From the cell containing the given text, extract its center point as [X, Y] coordinate. 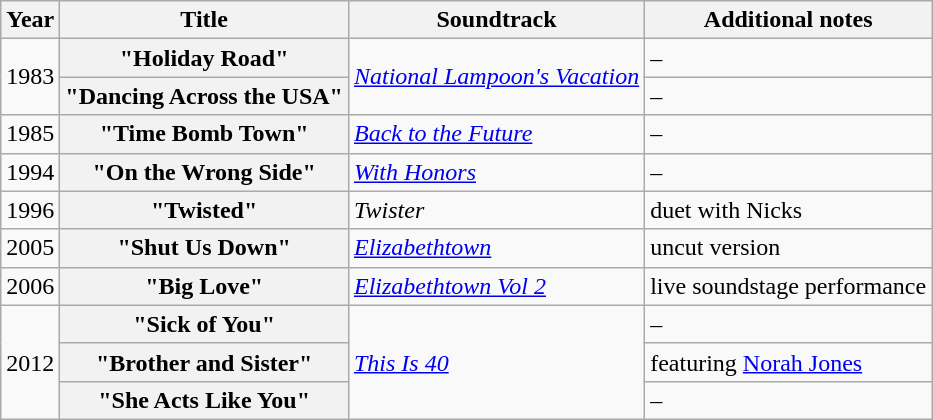
"Twisted" [204, 210]
1985 [30, 134]
Soundtrack [496, 20]
2005 [30, 248]
Elizabethtown [496, 248]
Twister [496, 210]
Additional notes [788, 20]
featuring Norah Jones [788, 362]
"Brother and Sister" [204, 362]
Elizabethtown Vol 2 [496, 286]
duet with Nicks [788, 210]
1996 [30, 210]
2006 [30, 286]
live soundstage performance [788, 286]
With Honors [496, 172]
Title [204, 20]
This Is 40 [496, 362]
uncut version [788, 248]
1994 [30, 172]
"Shut Us Down" [204, 248]
"She Acts Like You" [204, 400]
"Sick of You" [204, 324]
2012 [30, 362]
"Holiday Road" [204, 58]
National Lampoon's Vacation [496, 77]
Year [30, 20]
"Dancing Across the USA" [204, 96]
1983 [30, 77]
Back to the Future [496, 134]
"Time Bomb Town" [204, 134]
"Big Love" [204, 286]
"On the Wrong Side" [204, 172]
